Locate the cell with the specified text and output its [X, Y] center coordinate. 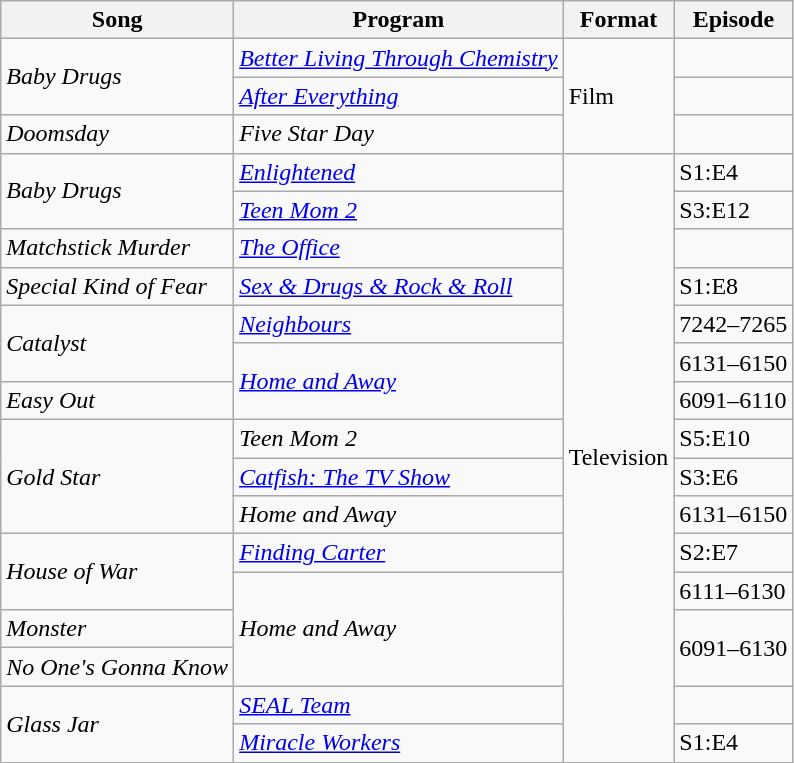
Sex & Drugs & Rock & Roll [399, 286]
Film [618, 96]
Catalyst [118, 343]
S3:E6 [734, 477]
House of War [118, 572]
Doomsday [118, 134]
Neighbours [399, 324]
Format [618, 20]
Gold Star [118, 476]
Television [618, 458]
Monster [118, 629]
Episode [734, 20]
Catfish: The TV Show [399, 477]
Matchstick Murder [118, 248]
Five Star Day [399, 134]
Special Kind of Fear [118, 286]
The Office [399, 248]
No One's Gonna Know [118, 667]
Easy Out [118, 400]
S1:E8 [734, 286]
SEAL Team [399, 705]
S3:E12 [734, 210]
6091–6110 [734, 400]
S5:E10 [734, 438]
Better Living Through Chemistry [399, 58]
Enlightened [399, 172]
Miracle Workers [399, 743]
7242–7265 [734, 324]
Program [399, 20]
Song [118, 20]
Glass Jar [118, 724]
6091–6130 [734, 648]
6111–6130 [734, 591]
S2:E7 [734, 553]
Finding Carter [399, 553]
After Everything [399, 96]
